Pinpoint the cell where the given text exists, returning its (x, y) midpoint coordinate. 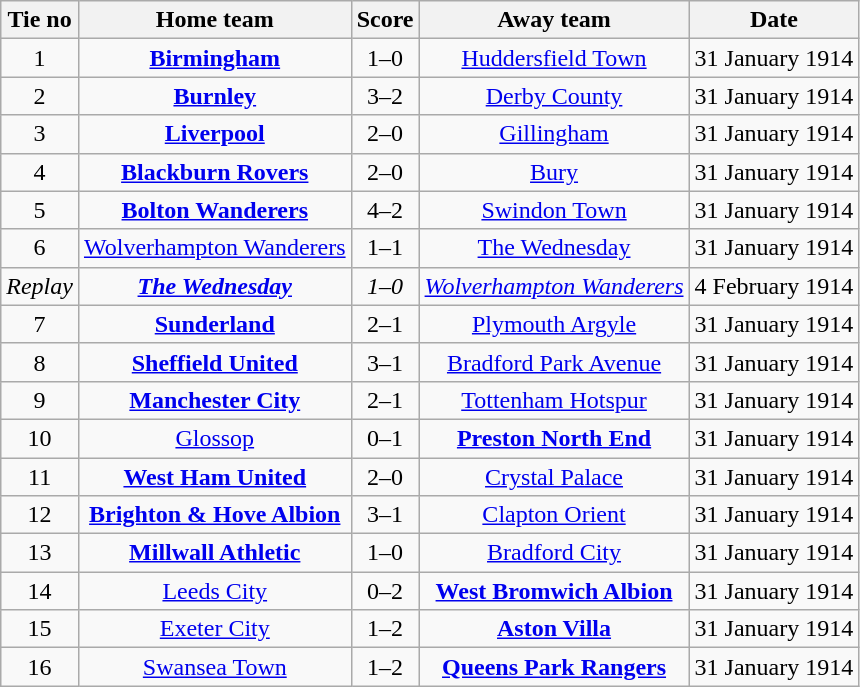
4–2 (385, 210)
Blackburn Rovers (214, 172)
Aston Villa (554, 629)
Replay (40, 286)
Score (385, 20)
Bury (554, 172)
0–2 (385, 591)
West Ham United (214, 477)
Clapton Orient (554, 515)
Date (774, 20)
Plymouth Argyle (554, 324)
Brighton & Hove Albion (214, 515)
Liverpool (214, 134)
Swindon Town (554, 210)
Derby County (554, 96)
4 February 1914 (774, 286)
10 (40, 438)
12 (40, 515)
Away team (554, 20)
Swansea Town (214, 667)
14 (40, 591)
0–1 (385, 438)
15 (40, 629)
Sunderland (214, 324)
Burnley (214, 96)
Leeds City (214, 591)
Gillingham (554, 134)
Queens Park Rangers (554, 667)
Home team (214, 20)
3 (40, 134)
Bradford City (554, 553)
West Bromwich Albion (554, 591)
5 (40, 210)
Glossop (214, 438)
11 (40, 477)
6 (40, 248)
Preston North End (554, 438)
Huddersfield Town (554, 58)
1 (40, 58)
13 (40, 553)
2 (40, 96)
16 (40, 667)
Manchester City (214, 400)
4 (40, 172)
8 (40, 362)
1–1 (385, 248)
7 (40, 324)
Crystal Palace (554, 477)
Birmingham (214, 58)
Tottenham Hotspur (554, 400)
9 (40, 400)
Bolton Wanderers (214, 210)
Sheffield United (214, 362)
Exeter City (214, 629)
Bradford Park Avenue (554, 362)
Tie no (40, 20)
3–2 (385, 96)
Millwall Athletic (214, 553)
